Pinpoint the cell where the given text exists, returning its (X, Y) midpoint coordinate. 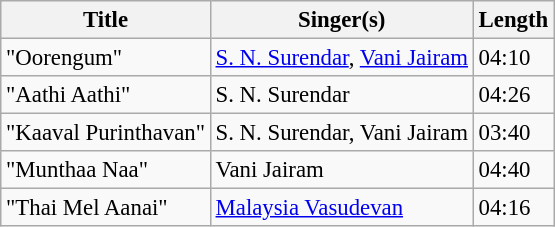
"Aathi Aathi" (106, 95)
04:26 (513, 95)
Title (106, 20)
03:40 (513, 133)
Vani Jairam (342, 170)
"Munthaa Naa" (106, 170)
04:10 (513, 58)
Singer(s) (342, 20)
04:40 (513, 170)
S. N. Surendar (342, 95)
"Thai Mel Aanai" (106, 208)
"Oorengum" (106, 58)
04:16 (513, 208)
Malaysia Vasudevan (342, 208)
Length (513, 20)
"Kaaval Purinthavan" (106, 133)
